Search for the cell housing the specified text and yield its (X, Y) center coordinate. 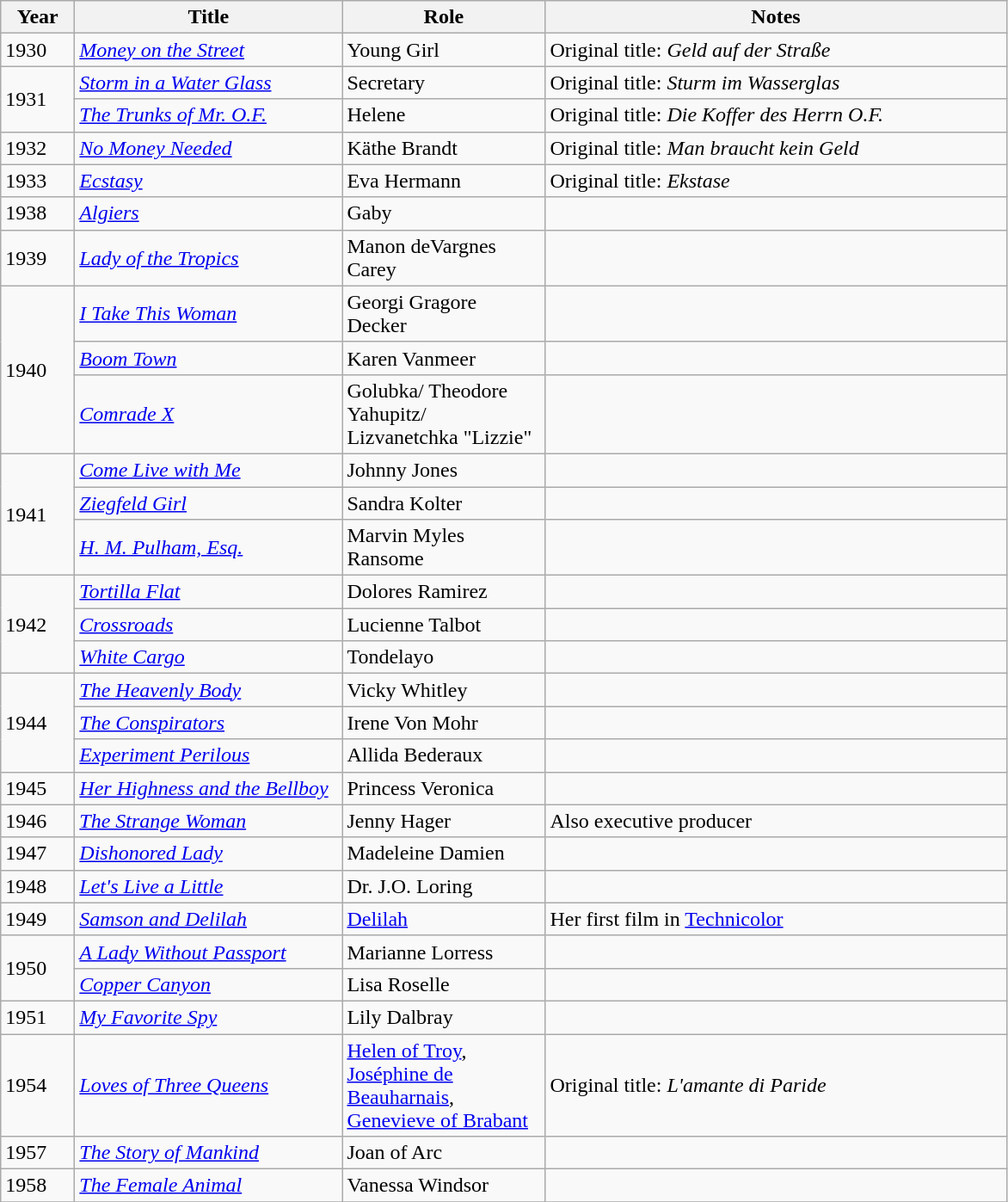
No Money Needed (208, 148)
Vicky Whitley (444, 690)
Manon deVargnes Carey (444, 258)
1939 (38, 258)
Allida Bederaux (444, 755)
Role (444, 17)
H. M. Pulham, Esq. (208, 547)
Copper Canyon (208, 984)
The Female Animal (208, 1186)
Madeleine Damien (444, 854)
Her Highness and the Bellboy (208, 788)
1945 (38, 788)
Loves of Three Queens (208, 1086)
1930 (38, 50)
The Strange Woman (208, 821)
1950 (38, 968)
Princess Veronica (444, 788)
1958 (38, 1186)
Helene (444, 115)
I Take This Woman (208, 313)
Crossroads (208, 625)
Eva Hermann (444, 181)
Irene Von Mohr (444, 723)
Boom Town (208, 358)
Helen of Troy,Joséphine de Beauharnais,Genevieve of Brabant (444, 1086)
Lady of the Tropics (208, 258)
Title (208, 17)
Lily Dalbray (444, 1017)
Marianne Lorress (444, 952)
A Lady Without Passport (208, 952)
Samson and Delilah (208, 919)
Lisa Roselle (444, 984)
1941 (38, 515)
Delilah (444, 919)
White Cargo (208, 657)
Young Girl (444, 50)
My Favorite Spy (208, 1017)
Karen Vanmeer (444, 358)
1932 (38, 148)
Notes (776, 17)
1944 (38, 723)
Year (38, 17)
1948 (38, 886)
The Conspirators (208, 723)
Also executive producer (776, 821)
The Trunks of Mr. O.F. (208, 115)
Original title: L'amante di Paride (776, 1086)
1938 (38, 213)
Dr. J.O. Loring (444, 886)
1946 (38, 821)
Vanessa Windsor (444, 1186)
1957 (38, 1153)
Algiers (208, 213)
Original title: Ekstase (776, 181)
1933 (38, 181)
Secretary (444, 83)
Georgi Gragore Decker (444, 313)
Original title: Man braucht kein Geld (776, 148)
Comrade X (208, 414)
Storm in a Water Glass (208, 83)
Jenny Hager (444, 821)
Come Live with Me (208, 470)
The Heavenly Body (208, 690)
Sandra Kolter (444, 503)
Money on the Street (208, 50)
Dolores Ramirez (444, 592)
1940 (38, 370)
Gaby (444, 213)
Experiment Perilous (208, 755)
Let's Live a Little (208, 886)
Dishonored Lady (208, 854)
1949 (38, 919)
Johnny Jones (444, 470)
Joan of Arc (444, 1153)
1947 (38, 854)
Her first film in Technicolor (776, 919)
Tondelayo (444, 657)
1931 (38, 99)
Marvin Myles Ransome (444, 547)
Käthe Brandt (444, 148)
The Story of Mankind (208, 1153)
1954 (38, 1086)
Ziegfeld Girl (208, 503)
1942 (38, 625)
Lucienne Talbot (444, 625)
Original title: Geld auf der Straße (776, 50)
Tortilla Flat (208, 592)
Ecstasy (208, 181)
Original title: Die Koffer des Herrn O.F. (776, 115)
Golubka/ Theodore Yahupitz/ Lizvanetchka "Lizzie" (444, 414)
Original title: Sturm im Wasserglas (776, 83)
1951 (38, 1017)
